Output the [X, Y] coordinate of the center of the cell containing the given text.  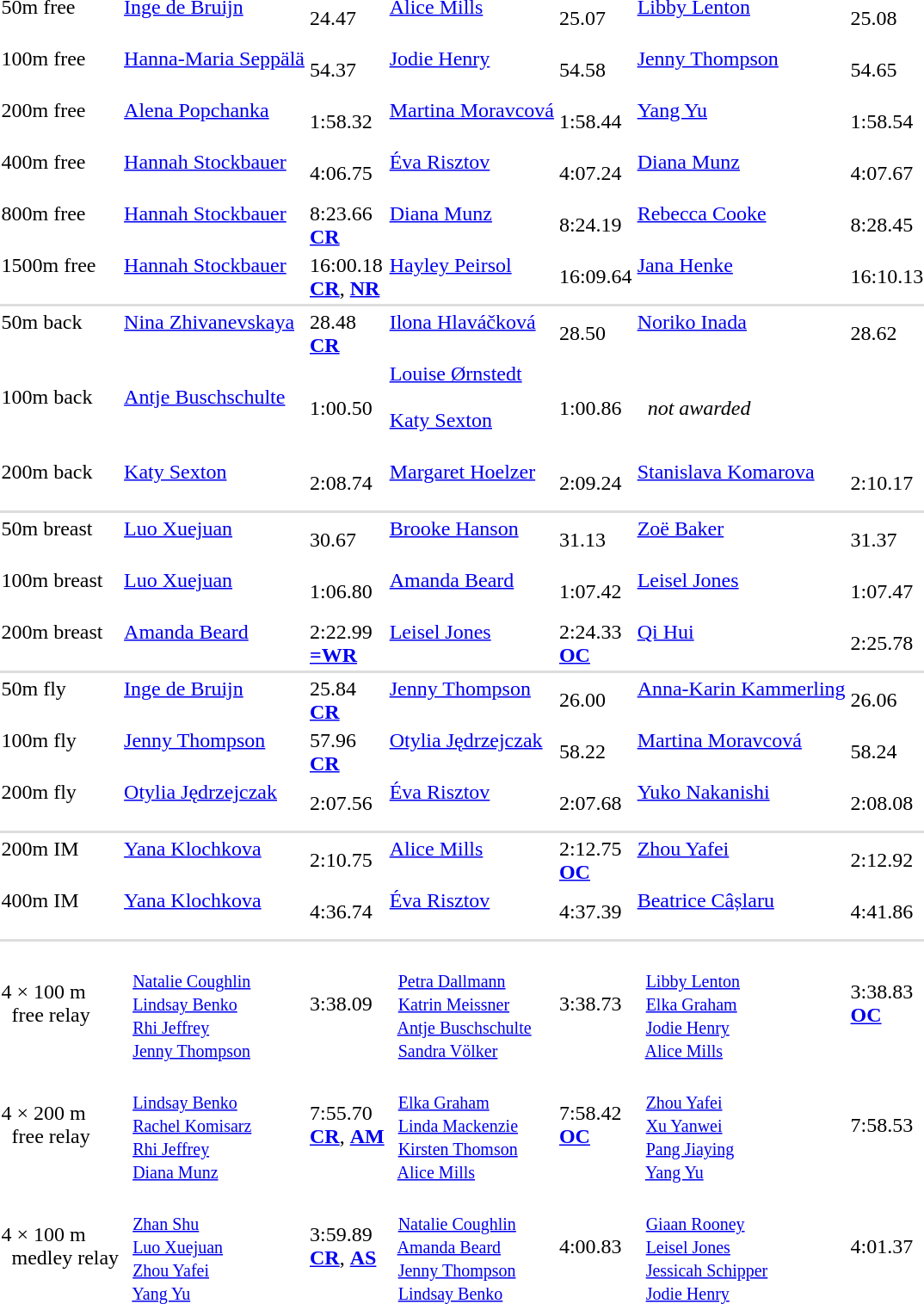
Yang Yu [742, 122]
1:00.86 [595, 408]
2:07.68 [595, 804]
1:06.80 [348, 592]
1:58.44 [595, 122]
4 × 100 m free relay [60, 1004]
Louise Ørnstedt Katy Sexton [471, 408]
54.37 [348, 71]
16:00.18CR, NR [348, 277]
Jodie Henry [471, 71]
58.22 [595, 752]
Jana Henke [742, 277]
Beatrice Câșlaru [742, 912]
8:24.19 [595, 226]
Katy Sexton [215, 484]
4:36.74 [348, 912]
Alena Popchanka [215, 122]
100m breast [60, 592]
Ilona Hlaváčková [471, 334]
Alice Mills [471, 861]
1:07.42 [595, 592]
2:24.33OC [595, 644]
4 × 200 m free relay [60, 1125]
200m free [60, 122]
28.48CR [348, 334]
4:07.24 [595, 174]
Noriko Inada [742, 334]
2:10.75 [348, 861]
200m breast [60, 644]
26.00 [595, 701]
Qi Hui [742, 644]
Libby Lenton Elka Graham Jodie Henry Alice Mills [742, 1004]
400m free [60, 174]
Antje Buschschulte [215, 408]
800m free [60, 226]
Natalie Coughlin Lindsay Benko Rhi Jeffrey Jenny Thompson [215, 1004]
30.67 [348, 541]
16:09.64 [595, 277]
7:58.42OC [595, 1125]
400m IM [60, 912]
Inge de Bruijn [215, 701]
1500m free [60, 277]
28.50 [595, 334]
Zoë Baker [742, 541]
50m breast [60, 541]
31.13 [595, 541]
4:06.75 [348, 174]
Brooke Hanson [471, 541]
Stanislava Komarova [742, 484]
8:23.66CR [348, 226]
Hanna-Maria Seppälä [215, 71]
57.96CR [348, 752]
Margaret Hoelzer [471, 484]
54.58 [595, 71]
Rebecca Cooke [742, 226]
Zhou Yafei Xu Yanwei Pang Jiaying Yang Yu [742, 1125]
25.84CR [348, 701]
50m back [60, 334]
100m fly [60, 752]
3:38.09 [348, 1004]
Petra Dallmann Katrin Meissner Antje Buschschulte Sandra Völker [471, 1004]
2:08.74 [348, 484]
2:12.75OC [595, 861]
1:00.50 [348, 408]
4:37.39 [595, 912]
200m back [60, 484]
Lindsay Benko Rachel Komisarz Rhi Jeffrey Diana Munz [215, 1125]
2:09.24 [595, 484]
7:55.70CR, AM [348, 1125]
200m IM [60, 861]
Nina Zhivanevskaya [215, 334]
200m fly [60, 804]
1:58.32 [348, 122]
100m back [60, 408]
Anna-Karin Kammerling [742, 701]
50m fly [60, 701]
2:22.99=WR [348, 644]
Zhou Yafei [742, 861]
Elka Graham Linda Mackenzie Kirsten Thomson Alice Mills [471, 1125]
Yuko Nakanishi [742, 804]
100m free [60, 71]
Hayley Peirsol [471, 277]
3:38.73 [595, 1004]
2:07.56 [348, 804]
